Find where the given text appears and provide that cell's center as (x, y) coordinate. 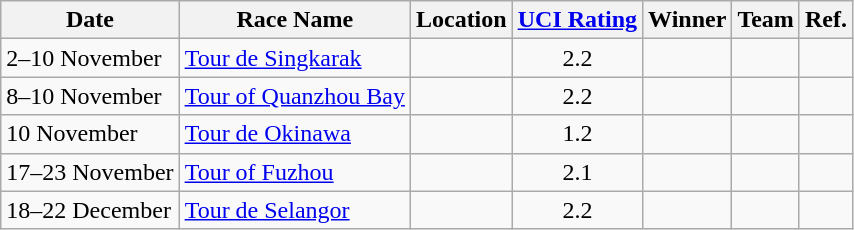
17–23 November (90, 172)
8–10 November (90, 96)
Tour de Okinawa (294, 134)
Location (461, 20)
Team (766, 20)
Winner (688, 20)
Tour of Fuzhou (294, 172)
Date (90, 20)
Tour de Singkarak (294, 58)
2.1 (577, 172)
2–10 November (90, 58)
Ref. (826, 20)
18–22 December (90, 210)
Tour of Quanzhou Bay (294, 96)
1.2 (577, 134)
Tour de Selangor (294, 210)
UCI Rating (577, 20)
10 November (90, 134)
Race Name (294, 20)
